Output the [X, Y] coordinate of the center of the cell containing the given text.  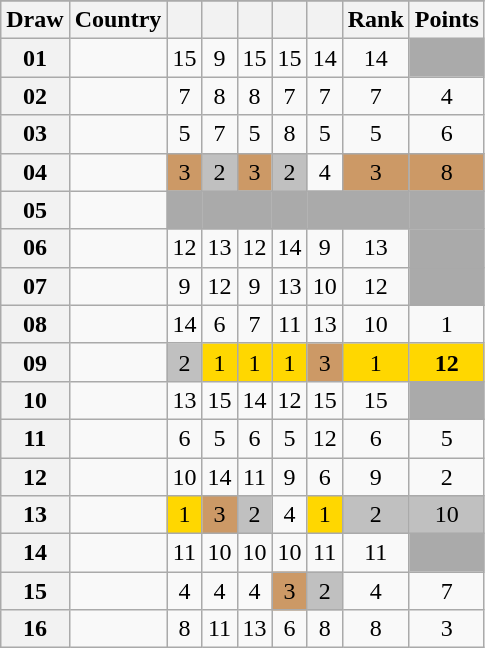
16 [35, 629]
Draw [35, 20]
08 [35, 324]
Points [446, 20]
06 [35, 248]
01 [35, 58]
07 [35, 286]
03 [35, 134]
02 [35, 96]
05 [35, 210]
04 [35, 172]
Country [118, 20]
Rank [376, 20]
09 [35, 362]
